For the text-containing cell, return its midpoint in [x, y] coordinate format. 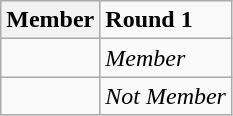
Round 1 [166, 20]
Not Member [166, 96]
